Capture the cell that displays the provided text and extract its [X, Y] central coordinate. 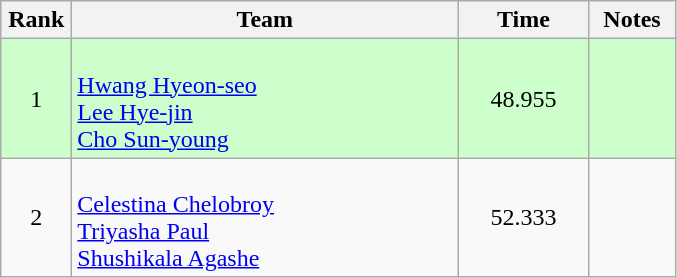
1 [36, 98]
Team [265, 20]
Hwang Hyeon-seoLee Hye-jinCho Sun-young [265, 98]
Notes [632, 20]
2 [36, 218]
Celestina ChelobroyTriyasha PaulShushikala Agashe [265, 218]
48.955 [524, 98]
Time [524, 20]
52.333 [524, 218]
Rank [36, 20]
